Output the (x, y) coordinate of the center of the cell containing the given text.  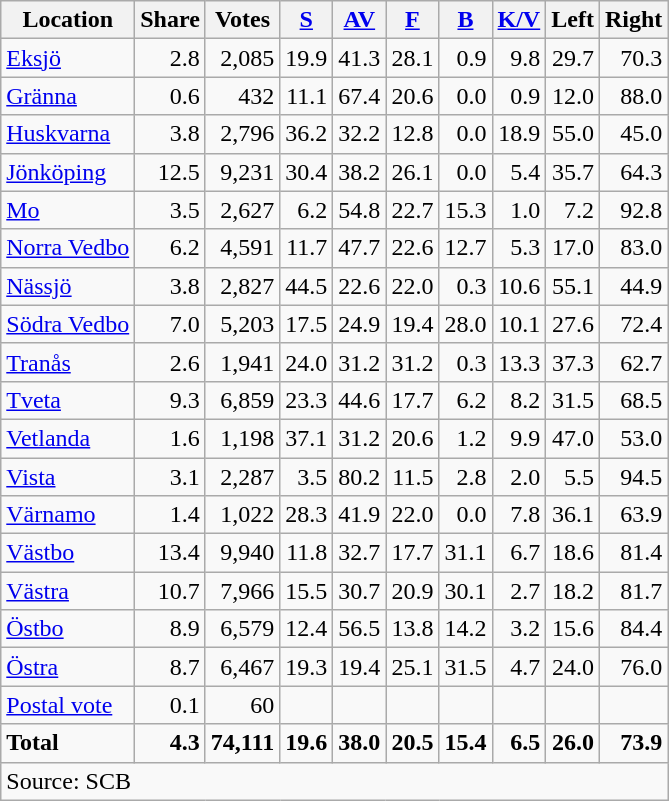
Nässjö (68, 286)
72.4 (633, 324)
1,198 (242, 438)
2,287 (242, 477)
14.2 (466, 629)
67.4 (360, 96)
6,859 (242, 400)
12.8 (412, 134)
94.5 (633, 477)
15.4 (466, 743)
1.2 (466, 438)
26.1 (412, 172)
2,627 (242, 210)
12.5 (170, 172)
76.0 (633, 667)
10.6 (519, 286)
30.4 (306, 172)
27.6 (573, 324)
8.9 (170, 629)
38.2 (360, 172)
K/V (519, 20)
Östbo (68, 629)
9,940 (242, 553)
Vetlanda (68, 438)
44.6 (360, 400)
Östra (68, 667)
13.4 (170, 553)
2,827 (242, 286)
92.8 (633, 210)
73.9 (633, 743)
18.6 (573, 553)
Postal vote (68, 705)
1.4 (170, 515)
12.0 (573, 96)
83.0 (633, 248)
7.2 (573, 210)
53.0 (633, 438)
S (306, 20)
38.0 (360, 743)
Votes (242, 20)
6.5 (519, 743)
Västra (68, 591)
20.5 (412, 743)
2,085 (242, 58)
6,467 (242, 667)
11.1 (306, 96)
12.7 (466, 248)
13.3 (519, 362)
32.7 (360, 553)
17.0 (573, 248)
74,111 (242, 743)
31.1 (466, 553)
63.9 (633, 515)
Huskvarna (68, 134)
Mo (68, 210)
Västbo (68, 553)
37.1 (306, 438)
84.4 (633, 629)
7.0 (170, 324)
9.8 (519, 58)
4.7 (519, 667)
41.3 (360, 58)
9,231 (242, 172)
29.7 (573, 58)
Right (633, 20)
22.7 (412, 210)
10.7 (170, 591)
28.3 (306, 515)
0.1 (170, 705)
32.2 (360, 134)
15.6 (573, 629)
5,203 (242, 324)
1,941 (242, 362)
Jönköping (68, 172)
30.7 (360, 591)
47.0 (573, 438)
1,022 (242, 515)
3.2 (519, 629)
45.0 (633, 134)
11.5 (412, 477)
6.7 (519, 553)
11.7 (306, 248)
44.9 (633, 286)
36.1 (573, 515)
56.5 (360, 629)
1.6 (170, 438)
15.5 (306, 591)
18.9 (519, 134)
Vista (68, 477)
19.9 (306, 58)
3.1 (170, 477)
64.3 (633, 172)
23.3 (306, 400)
18.2 (573, 591)
5.3 (519, 248)
70.3 (633, 58)
37.3 (573, 362)
7.8 (519, 515)
6,579 (242, 629)
25.1 (412, 667)
B (466, 20)
Share (170, 20)
Södra Vedbo (68, 324)
Tveta (68, 400)
81.4 (633, 553)
11.8 (306, 553)
62.7 (633, 362)
Tranås (68, 362)
5.5 (573, 477)
55.1 (573, 286)
28.0 (466, 324)
Source: SCB (334, 781)
88.0 (633, 96)
47.7 (360, 248)
15.3 (466, 210)
Total (68, 743)
12.4 (306, 629)
0.6 (170, 96)
26.0 (573, 743)
24.9 (360, 324)
5.4 (519, 172)
35.7 (573, 172)
2.7 (519, 591)
4.3 (170, 743)
Eksjö (68, 58)
41.9 (360, 515)
8.7 (170, 667)
10.1 (519, 324)
17.5 (306, 324)
54.8 (360, 210)
30.1 (466, 591)
44.5 (306, 286)
F (412, 20)
68.5 (633, 400)
20.9 (412, 591)
19.3 (306, 667)
432 (242, 96)
2.0 (519, 477)
1.0 (519, 210)
9.3 (170, 400)
AV (360, 20)
55.0 (573, 134)
Gränna (68, 96)
7,966 (242, 591)
2.6 (170, 362)
Location (68, 20)
4,591 (242, 248)
13.8 (412, 629)
60 (242, 705)
36.2 (306, 134)
8.2 (519, 400)
19.6 (306, 743)
Värnamo (68, 515)
Left (573, 20)
9.9 (519, 438)
28.1 (412, 58)
Norra Vedbo (68, 248)
2,796 (242, 134)
80.2 (360, 477)
81.7 (633, 591)
